Locate the cell with the specified text and output its [X, Y] center coordinate. 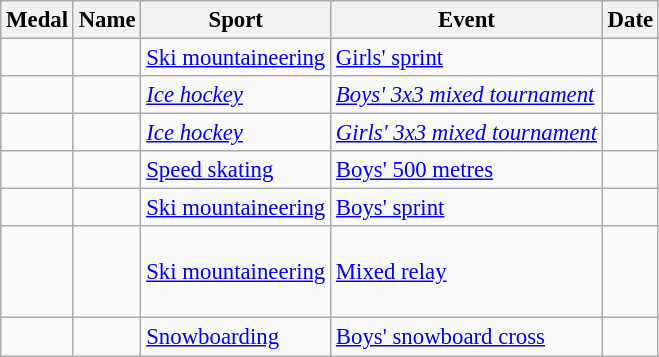
Boys' snowboard cross [467, 337]
Girls' sprint [467, 58]
Sport [236, 20]
Name [107, 20]
Boys' sprint [467, 208]
Girls' 3x3 mixed tournament [467, 133]
Snowboarding [236, 337]
Mixed relay [467, 272]
Medal [38, 20]
Event [467, 20]
Boys' 500 metres [467, 170]
Boys' 3x3 mixed tournament [467, 95]
Date [630, 20]
Speed skating [236, 170]
